Find where the given text appears and provide that cell's center as (x, y) coordinate. 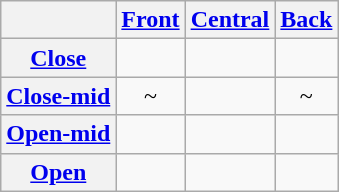
Back (306, 20)
Central (230, 20)
Close (58, 58)
Front (150, 20)
Close-mid (58, 96)
Open (58, 172)
Open-mid (58, 134)
